Provide the (x, y) coordinate of the cell's center where the given text is located.  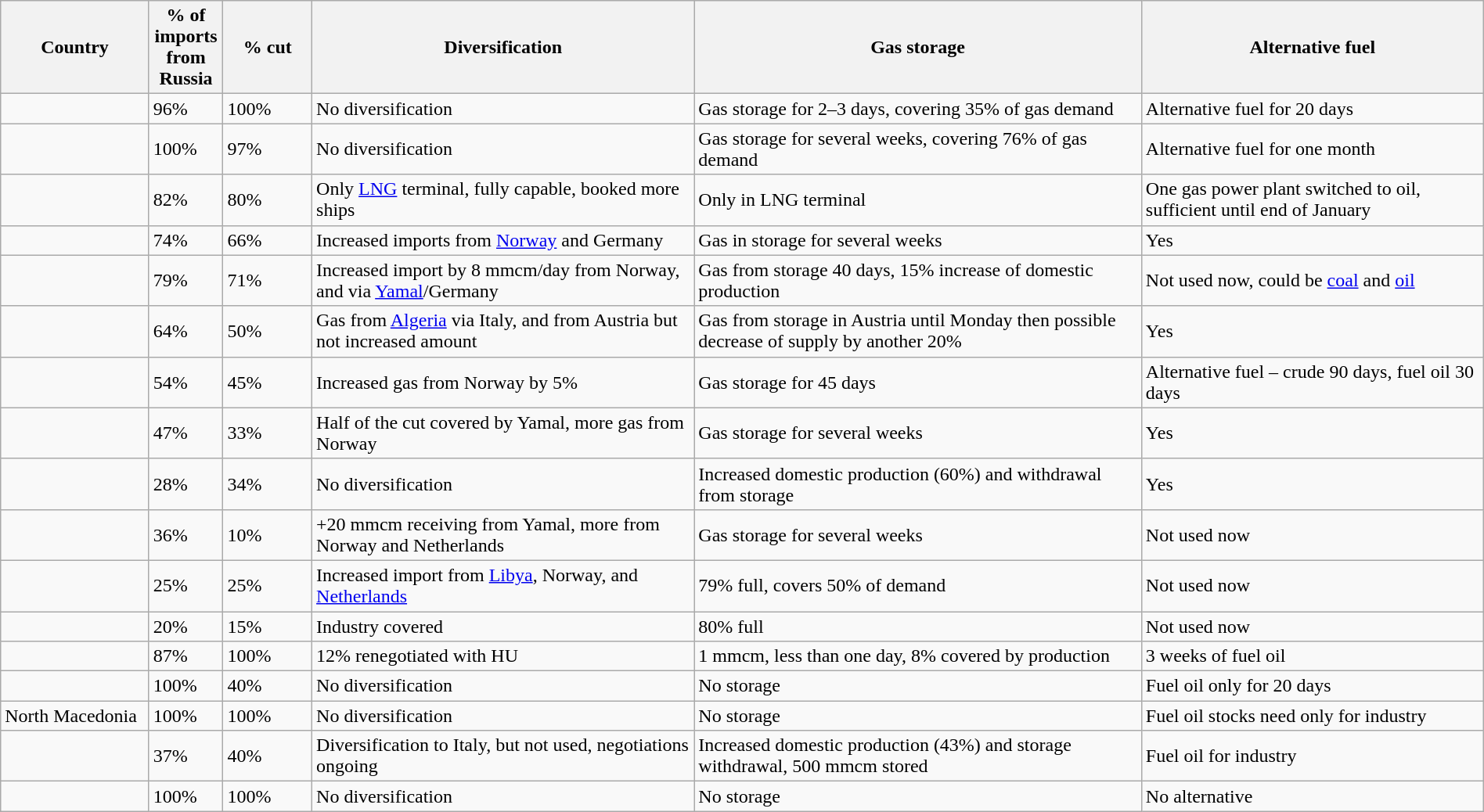
Gas in storage for several weeks (918, 240)
79% (186, 280)
87% (186, 656)
Gas from Algeria via Italy, and from Austria but not increased amount (503, 332)
80% full (918, 627)
37% (186, 756)
96% (186, 109)
82% (186, 200)
28% (186, 483)
Country (75, 47)
Fuel oil only for 20 days (1312, 686)
12% renegotiated with HU (503, 656)
Gas storage for 45 days (918, 382)
Not used now, could be coal and oil (1312, 280)
Alternative fuel – crude 90 days, fuel oil 30 days (1312, 382)
One gas power plant switched to oil, sufficient until end of January (1312, 200)
47% (186, 433)
80% (268, 200)
Increased domestic production (43%) and storage withdrawal, 500 mmcm stored (918, 756)
% cut (268, 47)
97% (268, 149)
34% (268, 483)
Diversification (503, 47)
% of imports from Russia (186, 47)
North Macedonia (75, 716)
15% (268, 627)
66% (268, 240)
36% (186, 535)
Fuel oil for industry (1312, 756)
Alternative fuel for one month (1312, 149)
Increased import from Libya, Norway, and Netherlands (503, 585)
Gas from storage in Austria until Monday then possible decrease of supply by another 20% (918, 332)
+20 mmcm receiving from Yamal, more from Norway and Netherlands (503, 535)
Gas storage for several weeks, covering 76% of gas demand (918, 149)
71% (268, 280)
Increased domestic production (60%) and withdrawal from storage (918, 483)
Alternative fuel (1312, 47)
74% (186, 240)
Gas from storage 40 days, 15% increase of domestic production (918, 280)
No alternative (1312, 796)
54% (186, 382)
64% (186, 332)
Industry covered (503, 627)
Half of the cut covered by Yamal, more gas from Norway (503, 433)
Only LNG terminal, fully capable, booked more ships (503, 200)
Increased gas from Norway by 5% (503, 382)
Gas storage (918, 47)
Increased imports from Norway and Germany (503, 240)
10% (268, 535)
Gas storage for 2–3 days, covering 35% of gas demand (918, 109)
3 weeks of fuel oil (1312, 656)
Alternative fuel for 20 days (1312, 109)
Fuel oil stocks need only for industry (1312, 716)
Only in LNG terminal (918, 200)
45% (268, 382)
20% (186, 627)
1 mmcm, less than one day, 8% covered by production (918, 656)
Increased import by 8 mmcm/day from Norway, and via Yamal/Germany (503, 280)
Diversification to Italy, but not used, negotiations ongoing (503, 756)
50% (268, 332)
79% full, covers 50% of demand (918, 585)
33% (268, 433)
